Pinpoint the cell where the given text exists, returning its (x, y) midpoint coordinate. 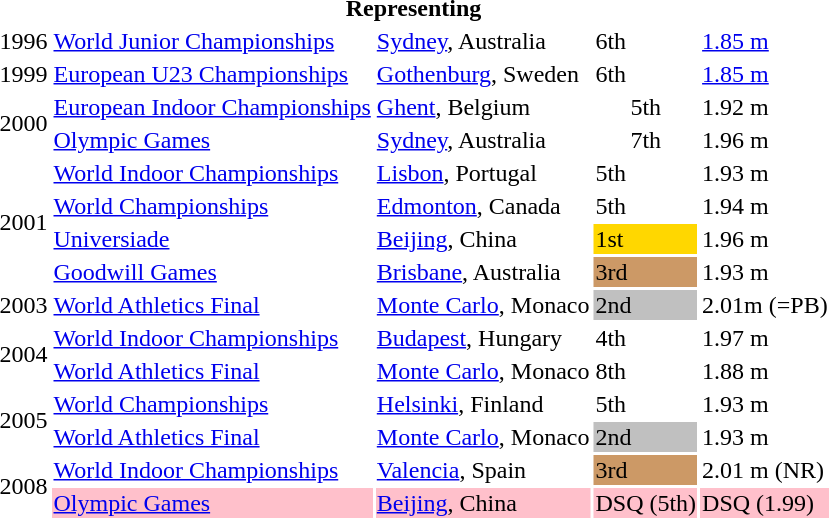
1st (646, 239)
4th (646, 338)
Ghent, Belgium (483, 107)
Gothenburg, Sweden (483, 74)
Valencia, Spain (483, 470)
DSQ (5th) (646, 503)
8th (646, 371)
European Indoor Championships (212, 107)
Lisbon, Portugal (483, 173)
Edmonton, Canada (483, 206)
European U23 Championships (212, 74)
7th (646, 140)
World Junior Championships (212, 41)
Goodwill Games (212, 272)
Budapest, Hungary (483, 338)
Brisbane, Australia (483, 272)
Universiade (212, 239)
Helsinki, Finland (483, 404)
